Locate the cell with the specified text and output its (x, y) center coordinate. 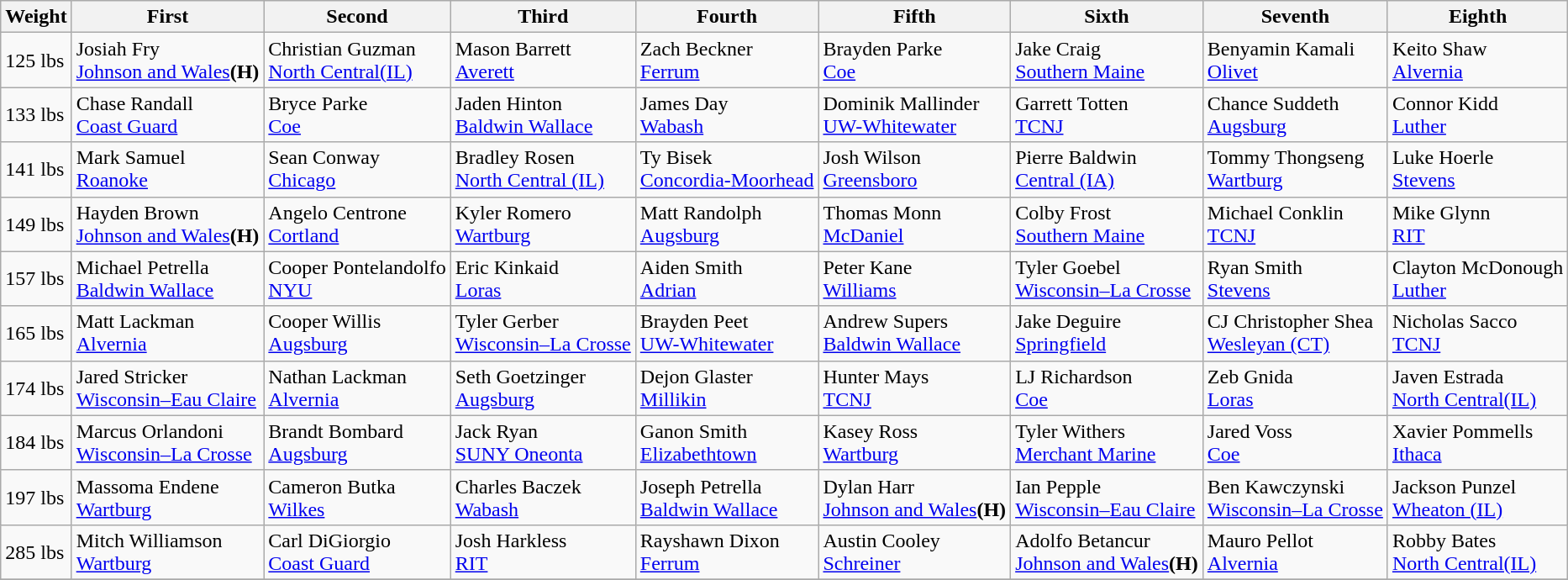
184 lbs (36, 442)
Adolfo BetancurJohnson and Wales(H) (1108, 551)
Tyler Withers Merchant Marine (1108, 442)
Joseph Petrella Baldwin Wallace (727, 498)
Seth Goetzinger Augsburg (543, 388)
Jared Stricker Wisconsin–Eau Claire (168, 388)
197 lbs (36, 498)
Aiden Smith Adrian (727, 279)
Marcus Orlandoni Wisconsin–La Crosse (168, 442)
Dejon Glaster Millikin (727, 388)
Jared Voss Coe (1295, 442)
Carl DiGiorgioCoast Guard (357, 551)
Brandt Bombard Augsburg (357, 442)
Zach BecknerFerrum (727, 61)
Hayden BrownJohnson and Wales(H) (168, 224)
149 lbs (36, 224)
Ben Kawczynski Wisconsin–La Crosse (1295, 498)
Mitch WilliamsonWartburg (168, 551)
Ian Pepple Wisconsin–Eau Claire (1108, 498)
Austin CooleySchreiner (914, 551)
Garrett TottenTCNJ (1108, 114)
Dylan Harr Johnson and Wales(H) (914, 498)
Sean ConwayChicago (357, 170)
Eighth (1477, 17)
Bradley RosenNorth Central (IL) (543, 170)
Fourth (727, 17)
Michael ConklinTCNJ (1295, 224)
Brayden PeetUW-Whitewater (727, 333)
141 lbs (36, 170)
Keito Shaw Alvernia (1477, 61)
Jackson Punzel Wheaton (IL) (1477, 498)
Seventh (1295, 17)
Second (357, 17)
174 lbs (36, 388)
Rayshawn DixonFerrum (727, 551)
Cooper Pontelandolfo NYU (357, 279)
Jack Ryan SUNY Oneonta (543, 442)
Tyler Goebel Wisconsin–La Crosse (1108, 279)
Matt RandolphAugsburg (727, 224)
Tommy ThongsengWartburg (1295, 170)
Chance SuddethAugsburg (1295, 114)
Robby Bates North Central(IL) (1477, 551)
Nicholas Sacco TCNJ (1477, 333)
Josh WilsonGreensboro (914, 170)
CJ Christopher Shea Wesleyan (CT) (1295, 333)
125 lbs (36, 61)
Third (543, 17)
Josh HarklessRIT (543, 551)
133 lbs (36, 114)
Connor KiddLuther (1477, 114)
Weight (36, 17)
Cooper Willis Augsburg (357, 333)
Mike Glynn RIT (1477, 224)
Javen Estrada North Central(IL) (1477, 388)
Bryce ParkeCoe (357, 114)
Charles Baczek Wabash (543, 498)
Nathan Lackman Alvernia (357, 388)
Kyler RomeroWartburg (543, 224)
Christian GuzmanNorth Central(IL) (357, 61)
165 lbs (36, 333)
Hunter Mays TCNJ (914, 388)
Mark SamuelRoanoke (168, 170)
157 lbs (36, 279)
Zeb Gnida Loras (1295, 388)
Jake CraigSouthern Maine (1108, 61)
Mauro Pellot Alvernia (1295, 551)
James DayWabash (727, 114)
Cameron Butka Wilkes (357, 498)
Sixth (1108, 17)
Tyler GerberWisconsin–La Crosse (543, 333)
Josiah FryJohnson and Wales(H) (168, 61)
Jake Deguire Springfield (1108, 333)
Kasey Ross Wartburg (914, 442)
Xavier Pommells Ithaca (1477, 442)
Ganon Smith Elizabethtown (727, 442)
LJ Richardson Coe (1108, 388)
Chase RandallCoast Guard (168, 114)
Dominik MallinderUW-Whitewater (914, 114)
Ty BisekConcordia-Moorhead (727, 170)
First (168, 17)
Jaden HintonBaldwin Wallace (543, 114)
Eric Kinkaid Loras (543, 279)
Thomas Monn McDaniel (914, 224)
Peter Kane Williams (914, 279)
Clayton McDonough Luther (1477, 279)
Benyamin KamaliOlivet (1295, 61)
Ryan Smith Stevens (1295, 279)
Luke Hoerle Stevens (1477, 170)
Pierre BaldwinCentral (IA) (1108, 170)
Colby Frost Southern Maine (1108, 224)
Massoma Endene Wartburg (168, 498)
Michael Petrella Baldwin Wallace (168, 279)
Brayden ParkeCoe (914, 61)
Mason BarrettAverett (543, 61)
Andrew Supers Baldwin Wallace (914, 333)
Matt LackmanAlvernia (168, 333)
Fifth (914, 17)
285 lbs (36, 551)
Angelo CentroneCortland (357, 224)
